Determine the (x, y) coordinate at the center of the cell enclosing the given text.  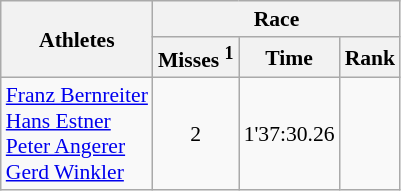
Time (290, 58)
Misses 1 (196, 58)
Athletes (77, 40)
Rank (370, 58)
2 (196, 134)
Race (276, 19)
Franz BernreiterHans EstnerPeter AngererGerd Winkler (77, 134)
1'37:30.26 (290, 134)
